Search for the cell housing the specified text and yield its [X, Y] center coordinate. 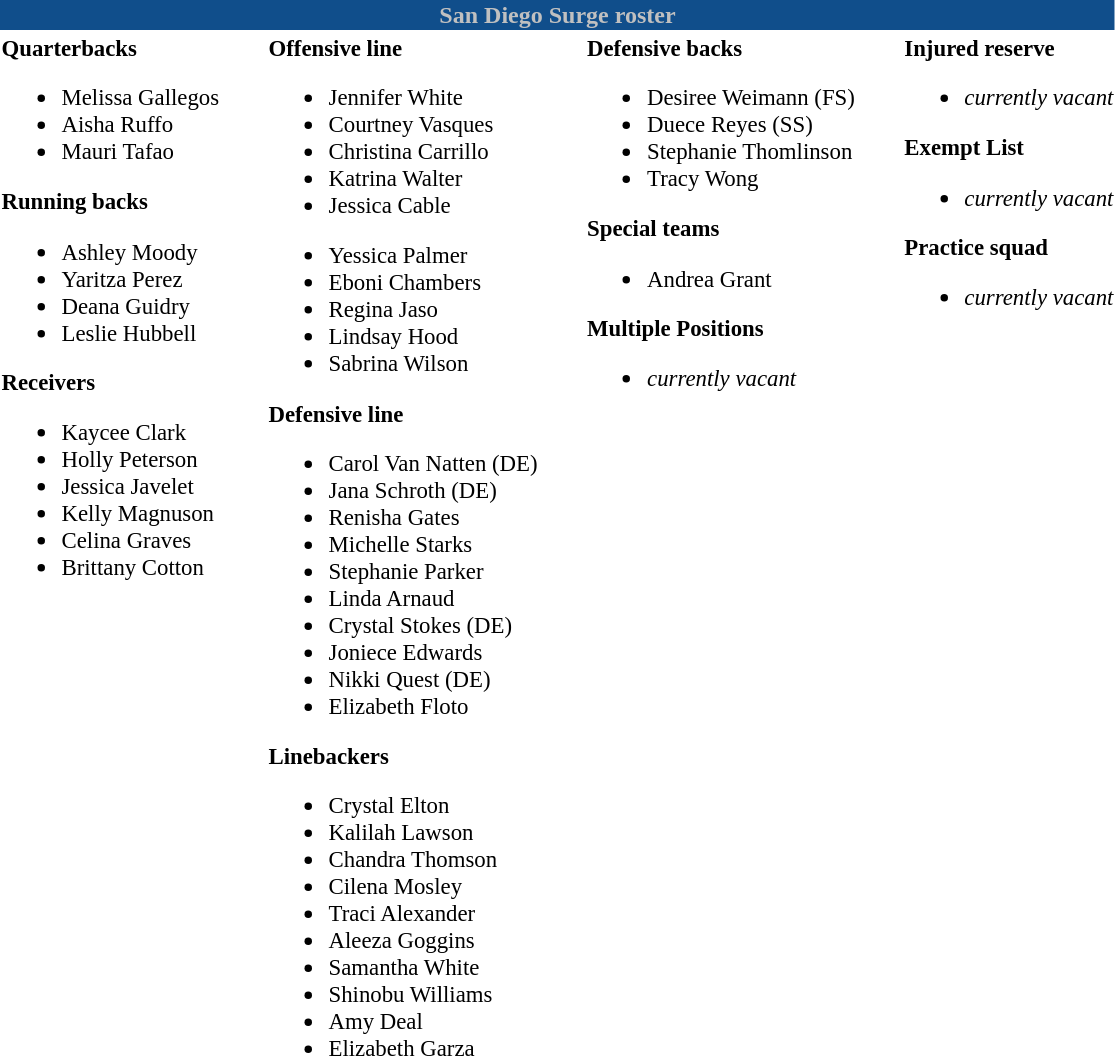
San Diego Surge roster [558, 15]
